Identify which cell holds the provided text, then report its (X, Y) central coordinate. 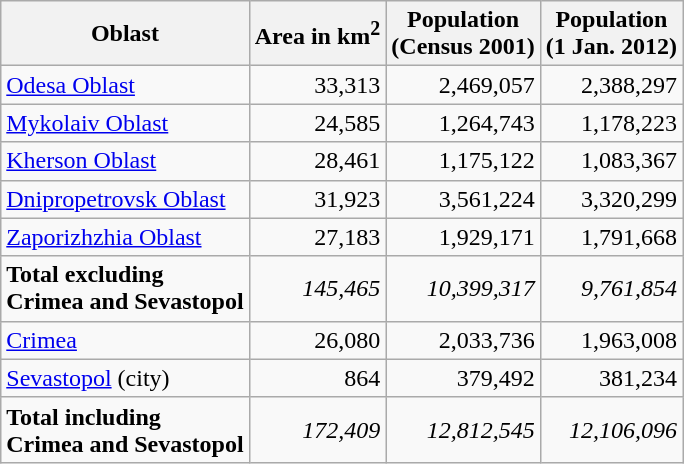
Population(Census 2001) (463, 34)
Population(1 Jan. 2012) (611, 34)
381,234 (611, 378)
1,175,122 (463, 161)
Oblast (125, 34)
1,178,223 (611, 123)
145,465 (318, 288)
1,963,008 (611, 340)
Odesa Oblast (125, 85)
26,080 (318, 340)
1,264,743 (463, 123)
Crimea (125, 340)
3,561,224 (463, 199)
172,409 (318, 430)
28,461 (318, 161)
12,812,545 (463, 430)
33,313 (318, 85)
12,106,096 (611, 430)
24,585 (318, 123)
Dnipropetrovsk Oblast (125, 199)
2,033,736 (463, 340)
Total including Crimea and Sevastopol (125, 430)
2,388,297 (611, 85)
1,791,668 (611, 237)
10,399,317 (463, 288)
27,183 (318, 237)
2,469,057 (463, 85)
9,761,854 (611, 288)
379,492 (463, 378)
31,923 (318, 199)
Mykolaiv Oblast (125, 123)
Total excluding Crimea and Sevastopol (125, 288)
3,320,299 (611, 199)
Sevastopol (city) (125, 378)
1,083,367 (611, 161)
1,929,171 (463, 237)
Area in km2 (318, 34)
Kherson Oblast (125, 161)
864 (318, 378)
Zaporizhzhia Oblast (125, 237)
